Return the [X, Y] coordinate for the center point of the cell that contains the specified text.  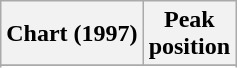
Peak position [189, 34]
Chart (1997) [72, 34]
